From the cell containing the given text, extract its center point as [X, Y] coordinate. 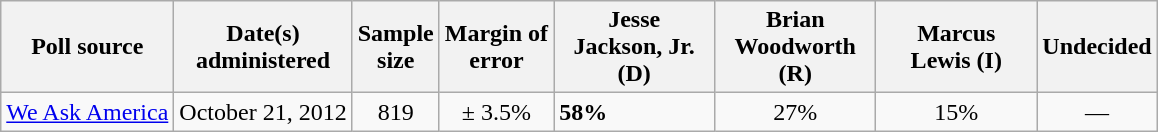
Poll source [88, 47]
± 3.5% [496, 112]
27% [796, 112]
Samplesize [396, 47]
— [1097, 112]
JesseJackson, Jr. (D) [634, 47]
Date(s)administered [263, 47]
58% [634, 112]
MarcusLewis (I) [956, 47]
October 21, 2012 [263, 112]
BrianWoodworth (R) [796, 47]
Margin oferror [496, 47]
15% [956, 112]
We Ask America [88, 112]
819 [396, 112]
Undecided [1097, 47]
